Detect which cell encompasses the target text, then output its (x, y) center coordinate. 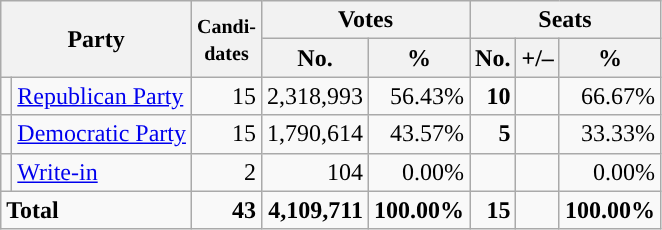
Write-in (102, 172)
2 (226, 172)
10 (493, 96)
Total (96, 210)
Seats (566, 20)
4,109,711 (314, 210)
66.67% (610, 96)
33.33% (610, 134)
+/– (538, 58)
Candi-dates (226, 39)
Votes (365, 20)
56.43% (420, 96)
104 (314, 172)
Democratic Party (102, 134)
5 (493, 134)
2,318,993 (314, 96)
43 (226, 210)
Party (96, 39)
Republican Party (102, 96)
1,790,614 (314, 134)
43.57% (420, 134)
